Determine the [x, y] coordinate at the center of the cell enclosing the given text.  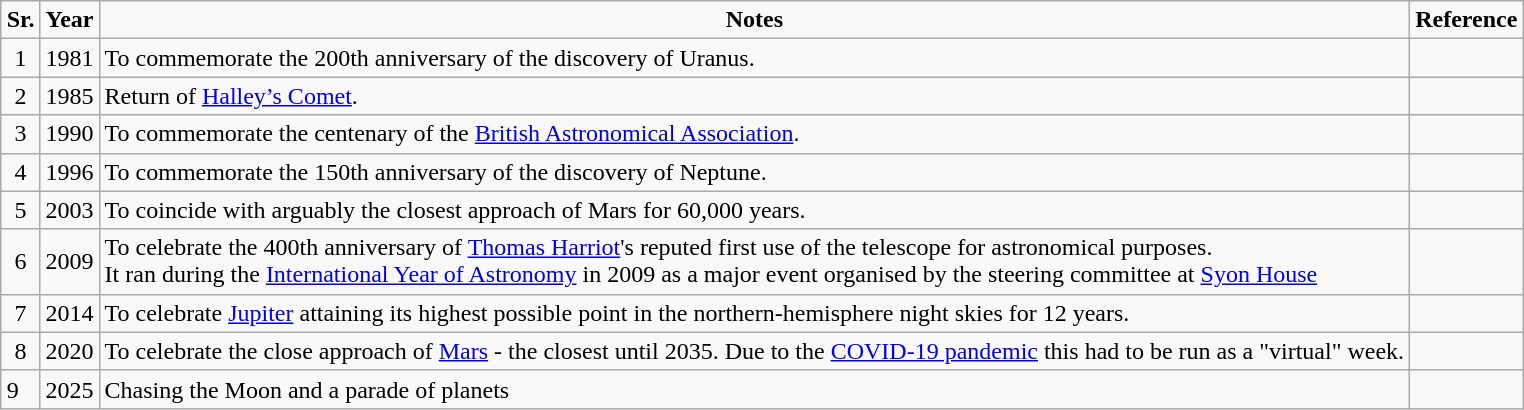
Return of Halley’s Comet. [754, 96]
1996 [70, 172]
To commemorate the centenary of the British Astronomical Association. [754, 134]
4 [20, 172]
To commemorate the 200th anniversary of the discovery of Uranus. [754, 58]
2009 [70, 262]
1981 [70, 58]
Notes [754, 20]
Chasing the Moon and a parade of planets [754, 389]
Year [70, 20]
2020 [70, 351]
5 [20, 210]
2014 [70, 313]
To celebrate the close approach of Mars - the closest until 2035. Due to the COVID-19 pandemic this had to be run as a "virtual" week. [754, 351]
2 [20, 96]
To celebrate Jupiter attaining its highest possible point in the northern-hemisphere night skies for 12 years. [754, 313]
To commemorate the 150th anniversary of the discovery of Neptune. [754, 172]
2025 [70, 389]
1985 [70, 96]
6 [20, 262]
To coincide with arguably the closest approach of Mars for 60,000 years. [754, 210]
1990 [70, 134]
Sr. [20, 20]
9 [20, 389]
2003 [70, 210]
1 [20, 58]
8 [20, 351]
Reference [1466, 20]
3 [20, 134]
7 [20, 313]
